From the cell containing the given text, extract its center point as [X, Y] coordinate. 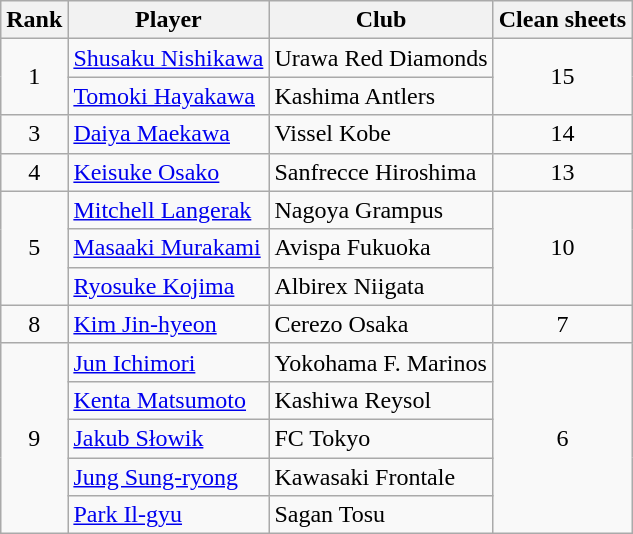
Clean sheets [562, 20]
Rank [34, 20]
3 [34, 134]
Daiya Maekawa [168, 134]
Cerezo Osaka [381, 324]
14 [562, 134]
Jun Ichimori [168, 362]
15 [562, 77]
8 [34, 324]
Yokohama F. Marinos [381, 362]
1 [34, 77]
Kim Jin-hyeon [168, 324]
Ryosuke Kojima [168, 286]
Keisuke Osako [168, 172]
Mitchell Langerak [168, 210]
Avispa Fukuoka [381, 248]
Tomoki Hayakawa [168, 96]
Albirex Niigata [381, 286]
13 [562, 172]
5 [34, 248]
Jung Sung-ryong [168, 477]
Kenta Matsumoto [168, 400]
10 [562, 248]
Vissel Kobe [381, 134]
9 [34, 438]
7 [562, 324]
4 [34, 172]
Kashima Antlers [381, 96]
Urawa Red Diamonds [381, 58]
Sanfrecce Hiroshima [381, 172]
Nagoya Grampus [381, 210]
Kawasaki Frontale [381, 477]
Player [168, 20]
Shusaku Nishikawa [168, 58]
Masaaki Murakami [168, 248]
Jakub Słowik [168, 438]
6 [562, 438]
Kashiwa Reysol [381, 400]
Park Il-gyu [168, 515]
FC Tokyo [381, 438]
Sagan Tosu [381, 515]
Club [381, 20]
